Detect which cell encompasses the target text, then output its [x, y] center coordinate. 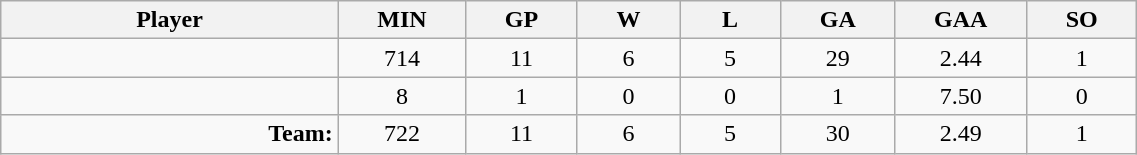
722 [402, 134]
SO [1081, 20]
Team: [170, 134]
W [628, 20]
8 [402, 96]
29 [838, 58]
GAA [961, 20]
Player [170, 20]
MIN [402, 20]
30 [838, 134]
714 [402, 58]
2.49 [961, 134]
2.44 [961, 58]
GP [522, 20]
L [730, 20]
7.50 [961, 96]
GA [838, 20]
